Extract the (x, y) coordinate from the center of the cell holding the provided text.  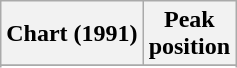
Chart (1991) (72, 34)
Peakposition (189, 34)
